Find where the given text appears and provide that cell's center as (X, Y) coordinate. 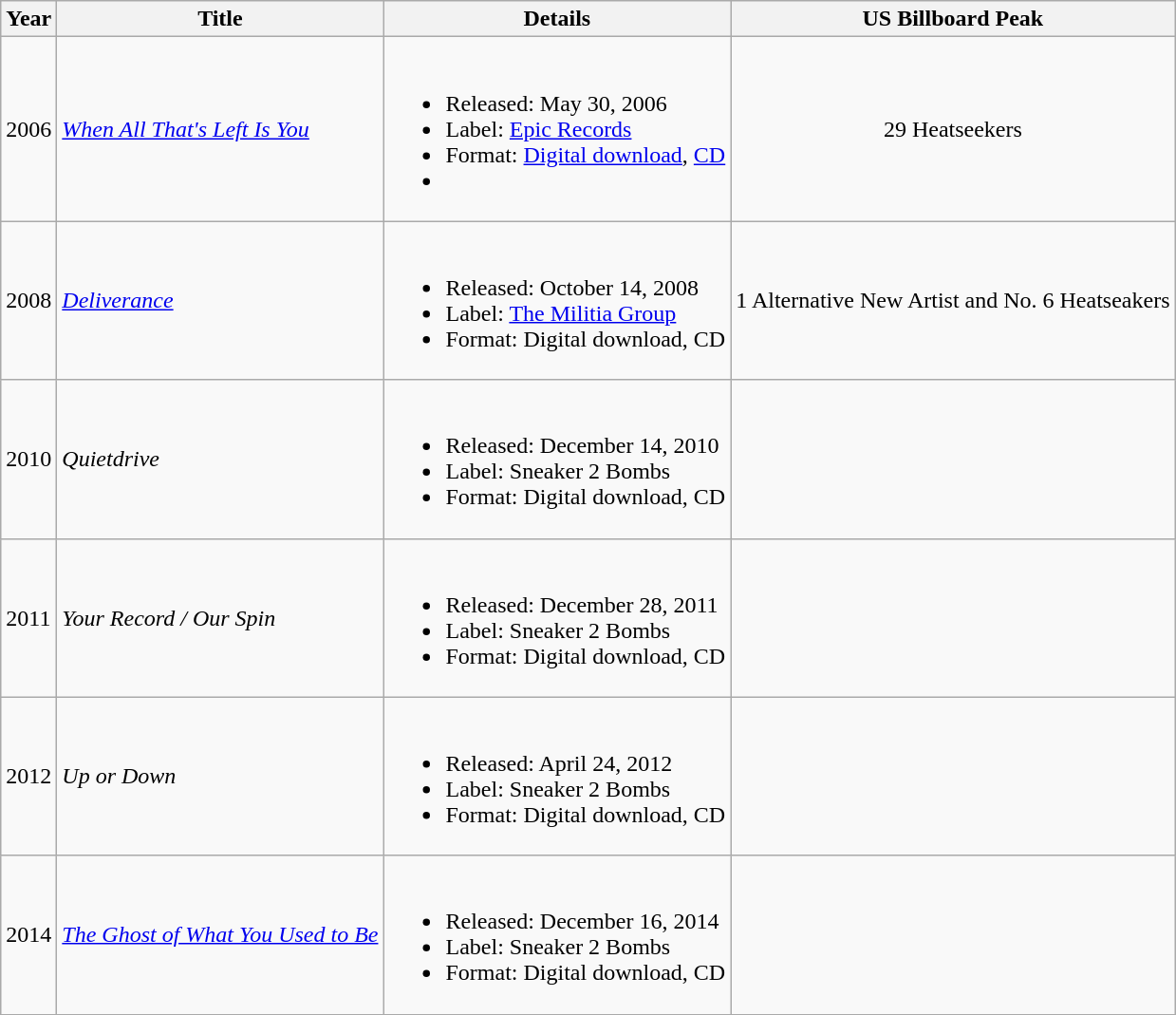
2008 (28, 300)
2011 (28, 617)
Released: December 16, 2014Label: Sneaker 2 BombsFormat: Digital download, CD (557, 934)
1 Alternative New Artist and No. 6 Heatseakers (953, 300)
2014 (28, 934)
2010 (28, 460)
2012 (28, 777)
Details (557, 19)
Released: April 24, 2012Label: Sneaker 2 BombsFormat: Digital download, CD (557, 777)
Released: May 30, 2006Label: Epic RecordsFormat: Digital download, CD (557, 129)
Quietdrive (220, 460)
When All That's Left Is You (220, 129)
Title (220, 19)
29 Heatseekers (953, 129)
2006 (28, 129)
Up or Down (220, 777)
Released: December 14, 2010Label: Sneaker 2 BombsFormat: Digital download, CD (557, 460)
Year (28, 19)
Released: December 28, 2011Label: Sneaker 2 BombsFormat: Digital download, CD (557, 617)
Your Record / Our Spin (220, 617)
US Billboard Peak (953, 19)
The Ghost of What You Used to Be (220, 934)
Deliverance (220, 300)
Released: October 14, 2008Label: The Militia GroupFormat: Digital download, CD (557, 300)
